Provide the [X, Y] coordinate of the cell's center where the given text is located.  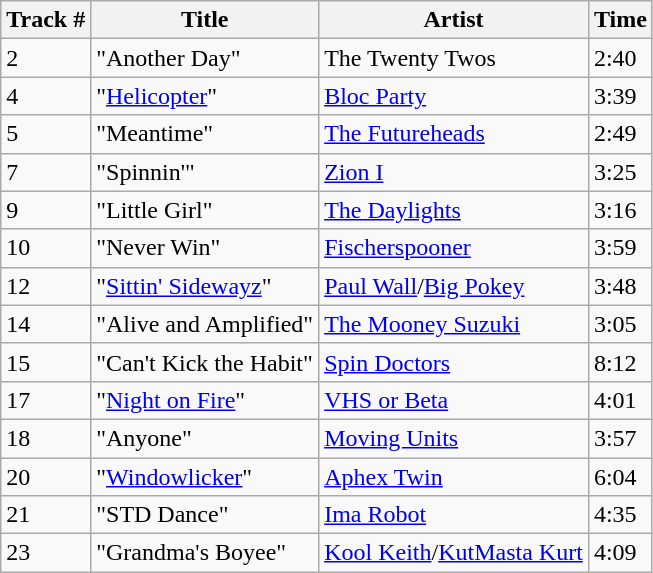
The Futureheads [454, 134]
"Alive and Amplified" [205, 324]
2:40 [620, 58]
Time [620, 20]
"Night on Fire" [205, 400]
12 [46, 286]
"Another Day" [205, 58]
"Helicopter" [205, 96]
10 [46, 248]
"Never Win" [205, 248]
5 [46, 134]
Fischerspooner [454, 248]
"Can't Kick the Habit" [205, 362]
4:09 [620, 553]
15 [46, 362]
"Anyone" [205, 438]
6:04 [620, 477]
2:49 [620, 134]
"Sittin' Sidewayz" [205, 286]
7 [46, 172]
The Mooney Suzuki [454, 324]
4 [46, 96]
3:16 [620, 210]
VHS or Beta [454, 400]
Paul Wall/Big Pokey [454, 286]
8:12 [620, 362]
3:59 [620, 248]
Track # [46, 20]
2 [46, 58]
Bloc Party [454, 96]
Spin Doctors [454, 362]
14 [46, 324]
Kool Keith/KutMasta Kurt [454, 553]
23 [46, 553]
Ima Robot [454, 515]
"Meantime" [205, 134]
3:57 [620, 438]
4:35 [620, 515]
"Little Girl" [205, 210]
18 [46, 438]
20 [46, 477]
"Grandma's Boyee" [205, 553]
"Spinnin'" [205, 172]
Title [205, 20]
Artist [454, 20]
9 [46, 210]
3:05 [620, 324]
The Daylights [454, 210]
3:39 [620, 96]
Moving Units [454, 438]
3:48 [620, 286]
Zion I [454, 172]
The Twenty Twos [454, 58]
4:01 [620, 400]
3:25 [620, 172]
21 [46, 515]
"Windowlicker" [205, 477]
Aphex Twin [454, 477]
17 [46, 400]
"STD Dance" [205, 515]
